Capture the cell that displays the provided text and extract its [x, y] central coordinate. 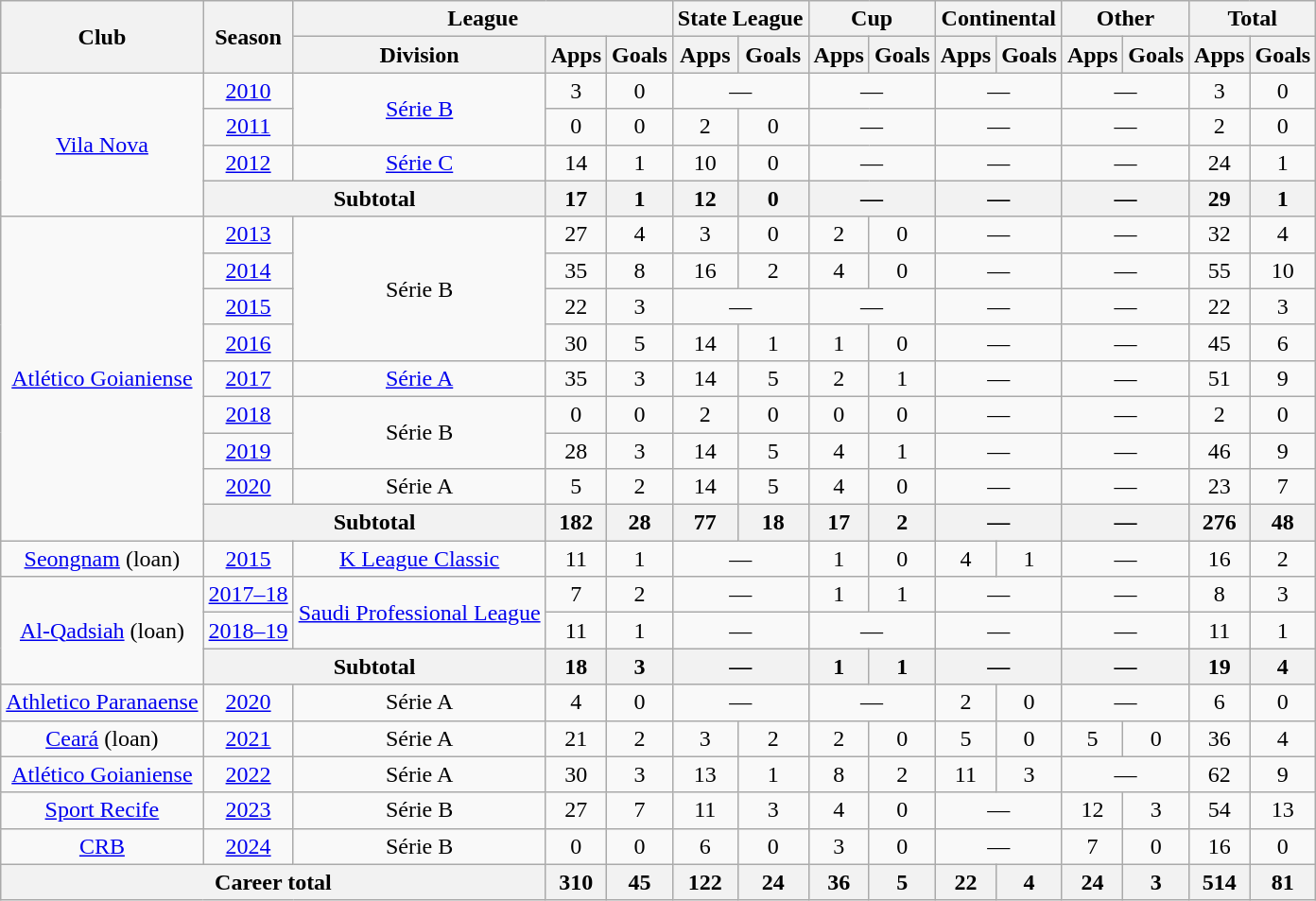
276 [1220, 523]
46 [1220, 451]
29 [1220, 199]
514 [1220, 882]
122 [705, 882]
51 [1220, 378]
54 [1220, 810]
2017–18 [248, 595]
310 [576, 882]
Cup [872, 19]
Série C [420, 163]
2021 [248, 738]
Total [1253, 19]
23 [1220, 487]
81 [1283, 882]
2011 [248, 127]
Saudi Professional League [420, 613]
77 [705, 523]
Athletico Paranaense [102, 702]
2010 [248, 91]
2023 [248, 810]
Continental [998, 19]
2014 [248, 270]
62 [1220, 774]
48 [1283, 523]
2022 [248, 774]
Ceará (loan) [102, 738]
2017 [248, 378]
2019 [248, 451]
Career total [273, 882]
CRB [102, 846]
2018–19 [248, 631]
Other [1125, 19]
Sport Recife [102, 810]
21 [576, 738]
2012 [248, 163]
32 [1220, 234]
19 [1220, 667]
State League [740, 19]
League [482, 19]
182 [576, 523]
55 [1220, 270]
Vila Nova [102, 145]
2018 [248, 414]
Al-Qadsiah (loan) [102, 631]
2016 [248, 342]
2024 [248, 846]
Season [248, 37]
Seongnam (loan) [102, 559]
K League Classic [420, 559]
Division [420, 55]
Club [102, 37]
2013 [248, 234]
